Pinpoint the cell where the given text exists, returning its [x, y] midpoint coordinate. 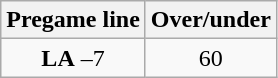
Over/under [210, 20]
LA –7 [74, 58]
60 [210, 58]
Pregame line [74, 20]
